Output the [x, y] coordinate of the center of the cell containing the given text.  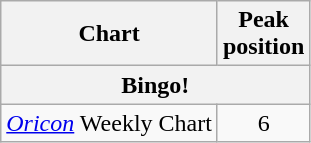
Peakposition [263, 34]
6 [263, 123]
Oricon Weekly Chart [110, 123]
Bingo! [156, 85]
Chart [110, 34]
